Return the [X, Y] coordinate for the center point of the cell that contains the specified text.  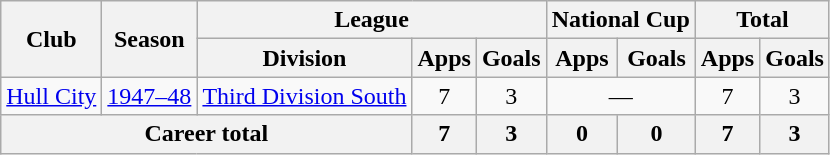
― [620, 96]
Division [304, 58]
Third Division South [304, 96]
Hull City [52, 96]
National Cup [620, 20]
Career total [206, 134]
Club [52, 39]
1947–48 [150, 96]
League [372, 20]
Total [762, 20]
Season [150, 39]
